Identify which cell holds the provided text, then report its (X, Y) central coordinate. 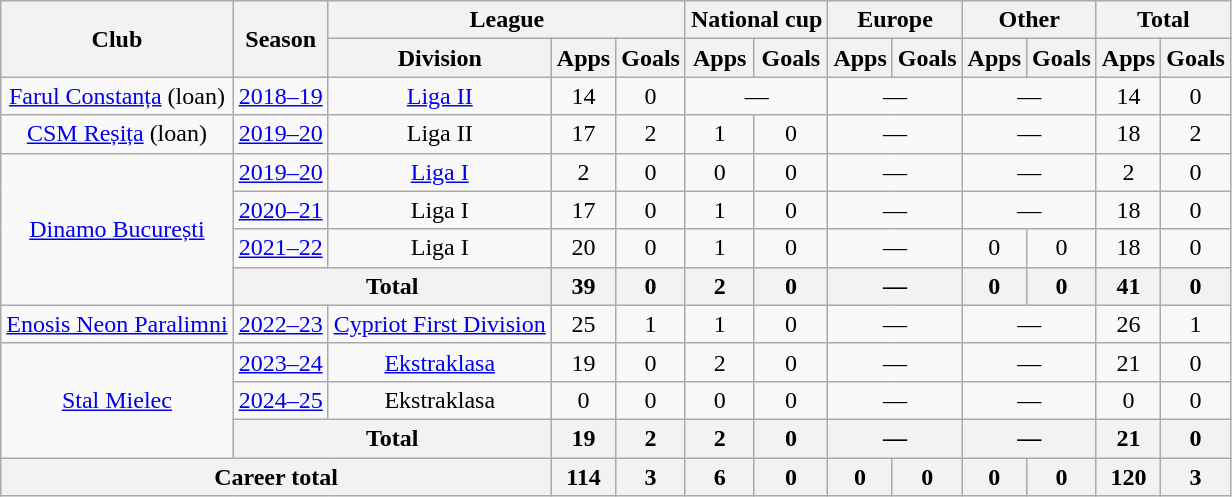
Farul Constanța (loan) (117, 96)
Other (1029, 20)
Season (280, 39)
Club (117, 39)
26 (1128, 324)
Europe (895, 20)
National cup (756, 20)
120 (1128, 477)
2023–24 (280, 362)
League (506, 20)
39 (583, 286)
114 (583, 477)
25 (583, 324)
Cypriot First Division (440, 324)
CSM Reșița (loan) (117, 134)
41 (1128, 286)
2022–23 (280, 324)
Stal Mielec (117, 400)
6 (719, 477)
2018–19 (280, 96)
2024–25 (280, 400)
2021–22 (280, 248)
2020–21 (280, 210)
20 (583, 248)
Dinamo București (117, 229)
Career total (276, 477)
Division (440, 58)
Enosis Neon Paralimni (117, 324)
